Determine the [x, y] coordinate at the center of the cell enclosing the given text.  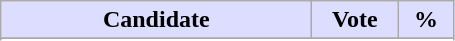
Candidate [156, 20]
% [426, 20]
Vote [355, 20]
